Identify which cell holds the provided text, then report its (X, Y) central coordinate. 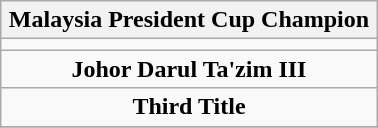
Johor Darul Ta'zim III (189, 69)
Third Title (189, 107)
Malaysia President Cup Champion (189, 20)
